Return [X, Y] of the center of cell containing provided text 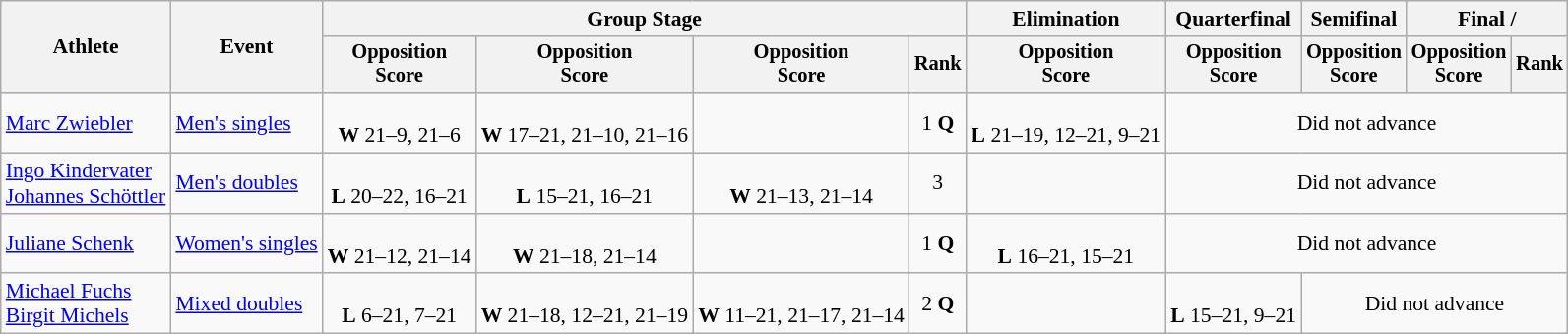
W 21–13, 21–14 [801, 183]
L 20–22, 16–21 [400, 183]
L 15–21, 16–21 [585, 183]
Event [246, 47]
L 6–21, 7–21 [400, 303]
Men's doubles [246, 183]
W 21–9, 21–6 [400, 122]
W 21–18, 12–21, 21–19 [585, 303]
Elimination [1067, 19]
3 [938, 183]
W 21–12, 21–14 [400, 244]
Marc Zwiebler [87, 122]
Ingo KindervaterJohannes Schöttler [87, 183]
2 Q [938, 303]
Group Stage [645, 19]
Mixed doubles [246, 303]
L 16–21, 15–21 [1067, 244]
Michael FuchsBirgit Michels [87, 303]
W 17–21, 21–10, 21–16 [585, 122]
Athlete [87, 47]
W 21–18, 21–14 [585, 244]
Juliane Schenk [87, 244]
Men's singles [246, 122]
L 21–19, 12–21, 9–21 [1067, 122]
Final / [1487, 19]
L 15–21, 9–21 [1233, 303]
Women's singles [246, 244]
W 11–21, 21–17, 21–14 [801, 303]
Semifinal [1354, 19]
Quarterfinal [1233, 19]
